Extract the (X, Y) coordinate from the center of the cell holding the provided text.  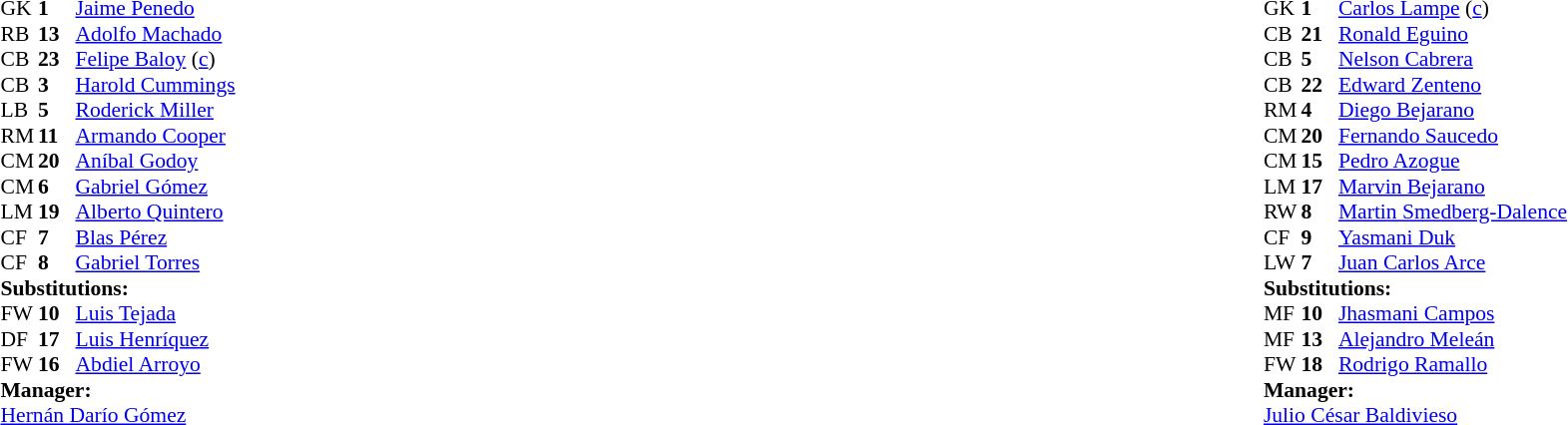
Harold Cummings (156, 85)
Fernando Saucedo (1453, 136)
LB (19, 111)
Alberto Quintero (156, 212)
Blas Pérez (156, 237)
15 (1319, 161)
Ronald Eguino (1453, 34)
Roderick Miller (156, 111)
Edward Zenteno (1453, 85)
Armando Cooper (156, 136)
Pedro Azogue (1453, 161)
9 (1319, 237)
Marvin Bejarano (1453, 187)
Rodrigo Ramallo (1453, 364)
Juan Carlos Arce (1453, 262)
RW (1283, 212)
Yasmani Duk (1453, 237)
Nelson Cabrera (1453, 59)
Alejandro Meleán (1453, 339)
4 (1319, 111)
Abdiel Arroyo (156, 364)
6 (57, 187)
Luis Tejada (156, 314)
11 (57, 136)
Felipe Baloy (c) (156, 59)
Diego Bejarano (1453, 111)
19 (57, 212)
Gabriel Gómez (156, 187)
LW (1283, 262)
16 (57, 364)
22 (1319, 85)
18 (1319, 364)
23 (57, 59)
Gabriel Torres (156, 262)
RB (19, 34)
Jhasmani Campos (1453, 314)
Adolfo Machado (156, 34)
3 (57, 85)
DF (19, 339)
21 (1319, 34)
Aníbal Godoy (156, 161)
Luis Henríquez (156, 339)
Martin Smedberg-Dalence (1453, 212)
